Detect which cell encompasses the target text, then output its (x, y) center coordinate. 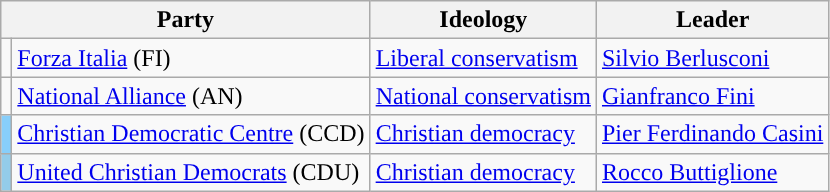
Silvio Berlusconi (712, 58)
Party (186, 20)
United Christian Democrats (CDU) (191, 172)
Liberal conservatism (483, 58)
Christian Democratic Centre (CCD) (191, 134)
National conservatism (483, 96)
Pier Ferdinando Casini (712, 134)
Forza Italia (FI) (191, 58)
Leader (712, 20)
Ideology (483, 20)
National Alliance (AN) (191, 96)
Gianfranco Fini (712, 96)
Rocco Buttiglione (712, 172)
